Identify which cell holds the provided text, then report its [X, Y] central coordinate. 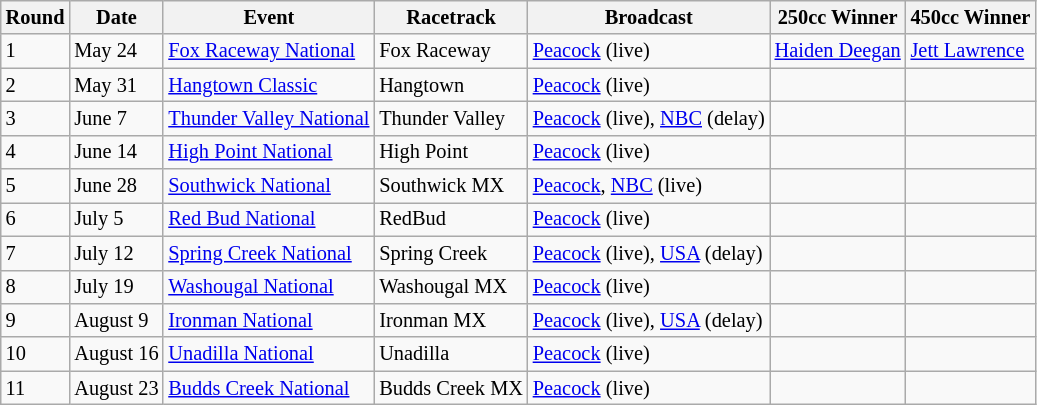
High Point [451, 152]
4 [36, 152]
Southwick National [268, 186]
Event [268, 17]
1 [36, 51]
Red Bud National [268, 219]
Budds Creek MX [451, 388]
June 28 [116, 186]
Unadilla National [268, 354]
Fox Raceway National [268, 51]
Spring Creek [451, 253]
Southwick MX [451, 186]
July 19 [116, 287]
Ironman MX [451, 320]
Peacock (live), NBC (delay) [649, 118]
Peacock, NBC (live) [649, 186]
Fox Raceway [451, 51]
August 16 [116, 354]
450cc Winner [971, 17]
Haiden Deegan [838, 51]
2 [36, 85]
250cc Winner [838, 17]
Hangtown Classic [268, 85]
Hangtown [451, 85]
11 [36, 388]
Unadilla [451, 354]
Washougal National [268, 287]
August 9 [116, 320]
Racetrack [451, 17]
Broadcast [649, 17]
Thunder Valley [451, 118]
7 [36, 253]
August 23 [116, 388]
High Point National [268, 152]
Budds Creek National [268, 388]
May 24 [116, 51]
Ironman National [268, 320]
Spring Creek National [268, 253]
July 5 [116, 219]
Thunder Valley National [268, 118]
Round [36, 17]
9 [36, 320]
Jett Lawrence [971, 51]
Date [116, 17]
6 [36, 219]
May 31 [116, 85]
June 14 [116, 152]
10 [36, 354]
5 [36, 186]
Washougal MX [451, 287]
July 12 [116, 253]
3 [36, 118]
June 7 [116, 118]
8 [36, 287]
RedBud [451, 219]
